Locate the cell with the specified text and output its (x, y) center coordinate. 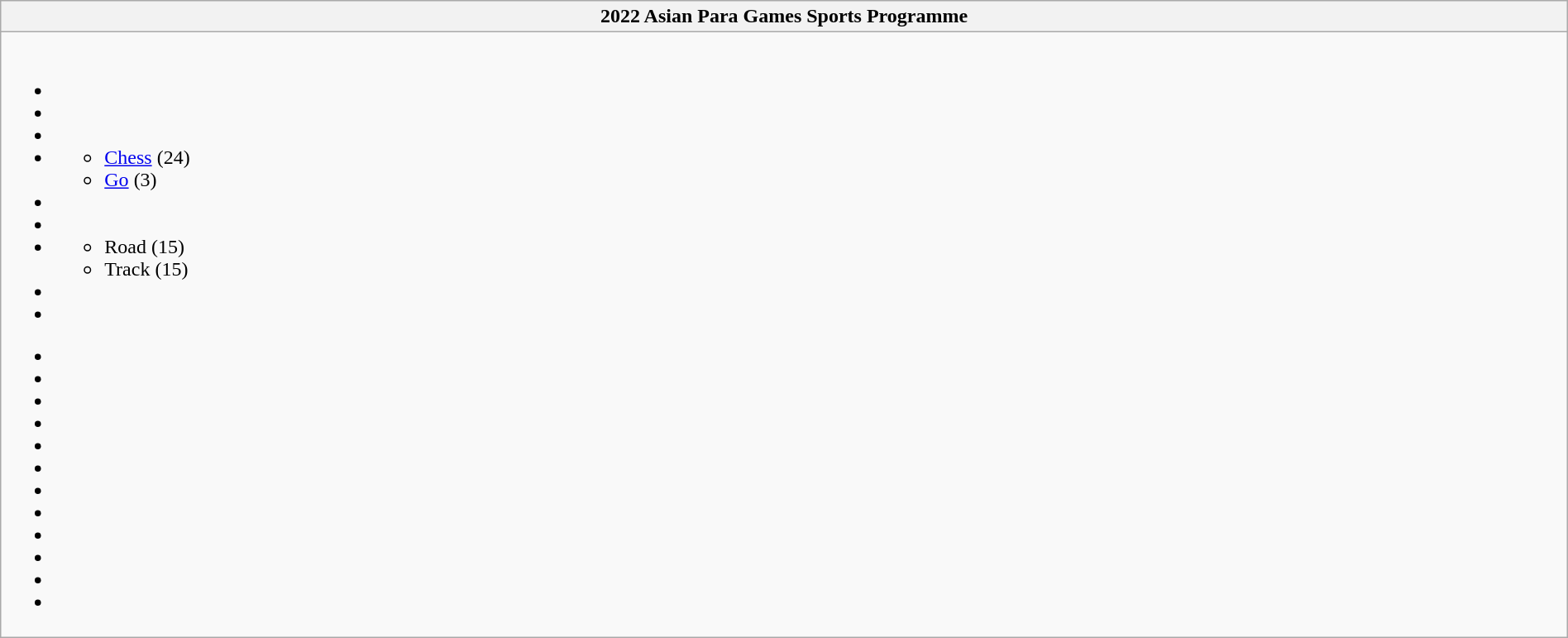
Chess (24)Go (3) Road (15) Track (15) (784, 334)
2022 Asian Para Games Sports Programme (784, 17)
